For the text-containing cell, return its midpoint in (X, Y) coordinate format. 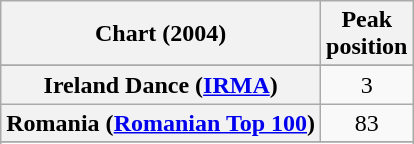
Romania (Romanian Top 100) (161, 123)
3 (367, 85)
Chart (2004) (161, 34)
Peakposition (367, 34)
Ireland Dance (IRMA) (161, 85)
83 (367, 123)
